Return (x, y) of the center of cell containing provided text 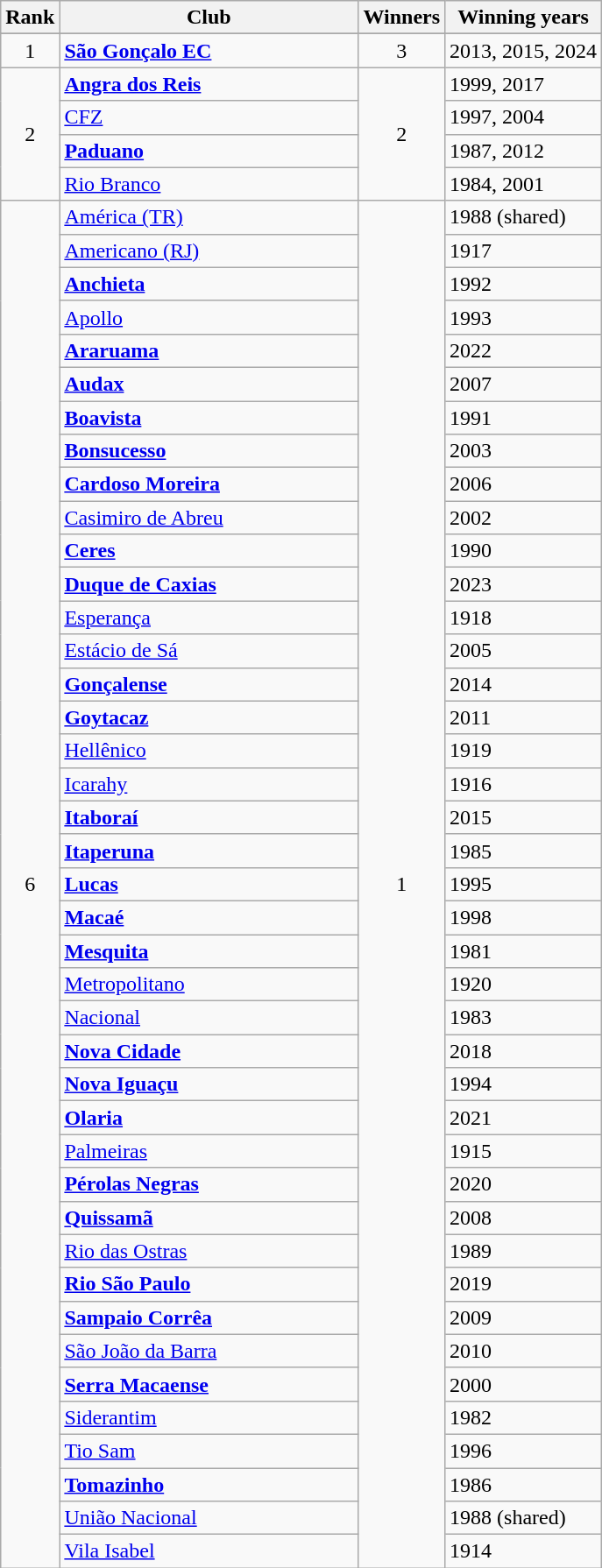
2023 (524, 584)
1991 (524, 418)
1915 (524, 1151)
Paduano (209, 151)
2000 (524, 1384)
1994 (524, 1084)
2018 (524, 1051)
Estácio de Sá (209, 651)
1917 (524, 251)
1995 (524, 884)
Metropolitano (209, 985)
Nacional (209, 1018)
Palmeiras (209, 1151)
1987, 2012 (524, 151)
Boavista (209, 418)
Americano (RJ) (209, 251)
Icarahy (209, 784)
Rio Branco (209, 184)
Quissamã (209, 1218)
Siderantim (209, 1417)
Hellênico (209, 751)
1989 (524, 1251)
Angra dos Reis (209, 84)
Vila Isabel (209, 1551)
Cardoso Moreira (209, 484)
América (TR) (209, 217)
6 (30, 885)
2015 (524, 817)
Club (209, 18)
Audax (209, 384)
Ceres (209, 551)
2020 (524, 1184)
Itaboraí (209, 817)
Nova Cidade (209, 1051)
2019 (524, 1284)
1992 (524, 284)
2002 (524, 518)
2003 (524, 451)
Tomazinho (209, 1485)
Esperança (209, 618)
Bonsucesso (209, 451)
Goytacaz (209, 717)
1919 (524, 751)
3 (401, 51)
Rank (30, 18)
1982 (524, 1417)
Anchieta (209, 284)
1983 (524, 1018)
Nova Iguaçu (209, 1084)
Winning years (524, 18)
Gonçalense (209, 684)
2021 (524, 1118)
Olaria (209, 1118)
Duque de Caxias (209, 584)
Mesquita (209, 950)
1918 (524, 618)
Casimiro de Abreu (209, 518)
1984, 2001 (524, 184)
São Gonçalo EC (209, 51)
Pérolas Negras (209, 1184)
Itaperuna (209, 851)
Apollo (209, 317)
2007 (524, 384)
CFZ (209, 117)
1916 (524, 784)
União Nacional (209, 1518)
2014 (524, 684)
2008 (524, 1218)
1999, 2017 (524, 84)
1920 (524, 985)
1996 (524, 1451)
Macaé (209, 917)
2006 (524, 484)
2009 (524, 1317)
1993 (524, 317)
2013, 2015, 2024 (524, 51)
1985 (524, 851)
Sampaio Corrêa (209, 1317)
2022 (524, 350)
Tio Sam (209, 1451)
2005 (524, 651)
1981 (524, 950)
Rio São Paulo (209, 1284)
Winners (401, 18)
1914 (524, 1551)
São João da Barra (209, 1351)
1998 (524, 917)
Rio das Ostras (209, 1251)
2010 (524, 1351)
Araruama (209, 350)
Serra Macaense (209, 1384)
Lucas (209, 884)
2011 (524, 717)
1986 (524, 1485)
1997, 2004 (524, 117)
1990 (524, 551)
